For the text-containing cell, return its midpoint in [X, Y] coordinate format. 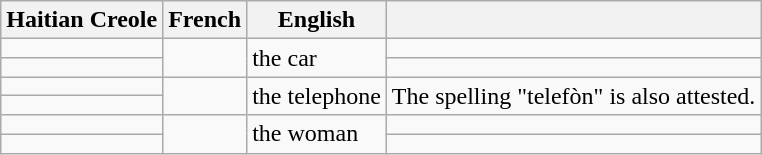
the car [317, 58]
the telephone [317, 96]
French [205, 20]
Haitian Creole [82, 20]
the woman [317, 134]
The spelling "telefòn" is also attested. [574, 96]
English [317, 20]
